Identify which cell holds the provided text, then report its [x, y] central coordinate. 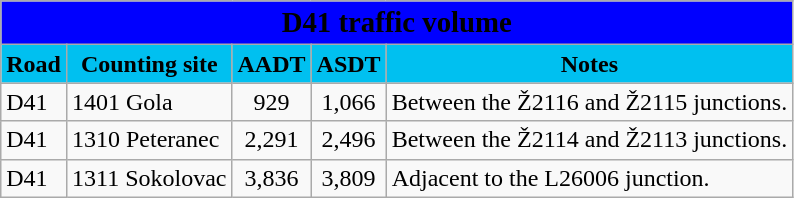
1401 Gola [148, 102]
3,809 [348, 178]
ASDT [348, 64]
Counting site [148, 64]
2,291 [272, 140]
Between the Ž2116 and Ž2115 junctions. [590, 102]
3,836 [272, 178]
Adjacent to the L26006 junction. [590, 178]
929 [272, 102]
D41 traffic volume [397, 23]
1,066 [348, 102]
Road [34, 64]
2,496 [348, 140]
1310 Peteranec [148, 140]
Between the Ž2114 and Ž2113 junctions. [590, 140]
Notes [590, 64]
AADT [272, 64]
1311 Sokolovac [148, 178]
